Search for the cell housing the specified text and yield its [x, y] center coordinate. 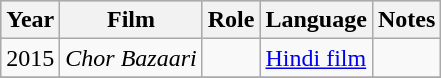
Hindi film [316, 58]
2015 [30, 58]
Notes [406, 20]
Chor Bazaari [131, 58]
Role [231, 20]
Language [316, 20]
Film [131, 20]
Year [30, 20]
